Determine the [X, Y] coordinate at the center of the cell enclosing the given text.  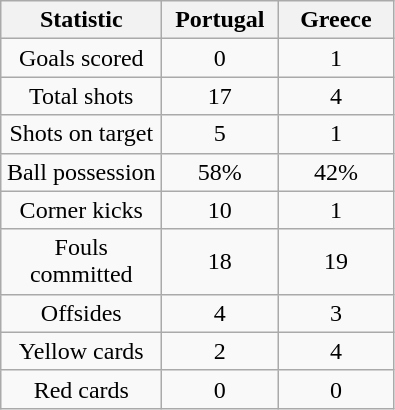
Statistic [82, 20]
Offsides [82, 313]
Red cards [82, 389]
58% [220, 172]
Goals scored [82, 58]
Ball possession [82, 172]
18 [220, 262]
Greece [336, 20]
Portugal [220, 20]
2 [220, 351]
Corner kicks [82, 210]
19 [336, 262]
10 [220, 210]
5 [220, 134]
3 [336, 313]
42% [336, 172]
Total shots [82, 96]
17 [220, 96]
Fouls committed [82, 262]
Yellow cards [82, 351]
Shots on target [82, 134]
